Detect which cell encompasses the target text, then output its [x, y] center coordinate. 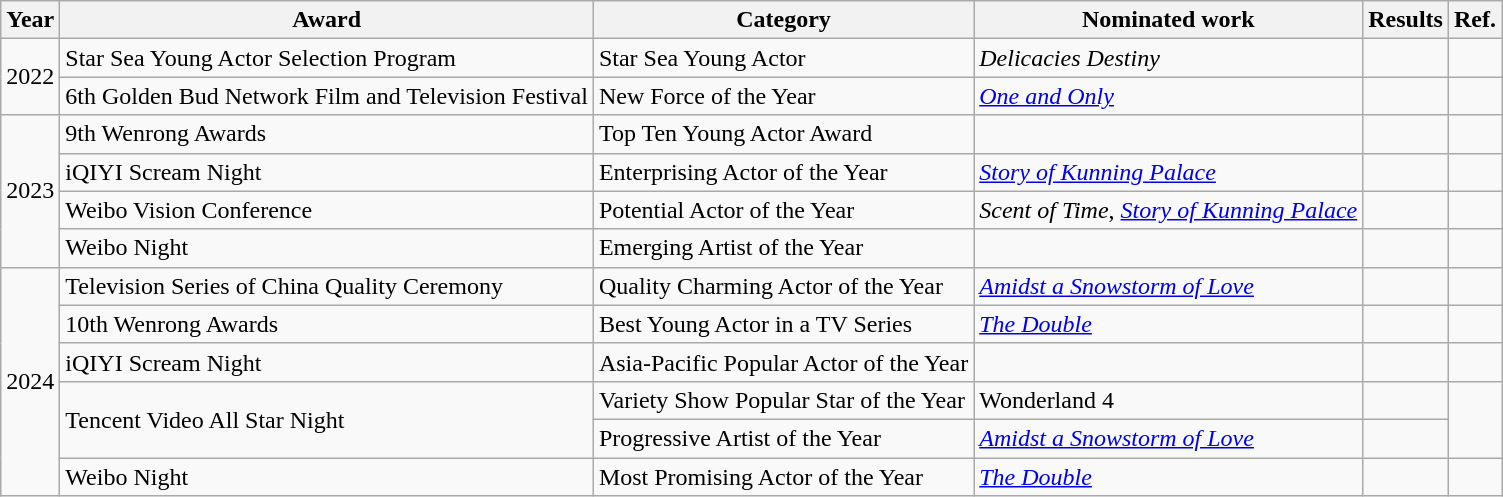
Quality Charming Actor of the Year [783, 286]
Emerging Artist of the Year [783, 248]
Tencent Video All Star Night [327, 419]
Enterprising Actor of the Year [783, 172]
Category [783, 20]
Award [327, 20]
6th Golden Bud Network Film and Television Festival [327, 96]
2024 [30, 381]
Potential Actor of the Year [783, 210]
Variety Show Popular Star of the Year [783, 400]
Results [1406, 20]
Weibo Vision Conference [327, 210]
10th Wenrong Awards [327, 324]
Television Series of China Quality Ceremony [327, 286]
9th Wenrong Awards [327, 134]
Asia-Pacific Popular Actor of the Year [783, 362]
Ref. [1474, 20]
Delicacies Destiny [1168, 58]
Year [30, 20]
2023 [30, 191]
Wonderland 4 [1168, 400]
Top Ten Young Actor Award [783, 134]
Story of Kunning Palace [1168, 172]
Nominated work [1168, 20]
2022 [30, 77]
Most Promising Actor of the Year [783, 477]
Best Young Actor in a TV Series [783, 324]
Progressive Artist of the Year [783, 438]
One and Only [1168, 96]
Scent of Time, Story of Kunning Palace [1168, 210]
Star Sea Young Actor [783, 58]
New Force of the Year [783, 96]
Star Sea Young Actor Selection Program [327, 58]
